Determine the [x, y] coordinate at the center of the cell enclosing the given text.  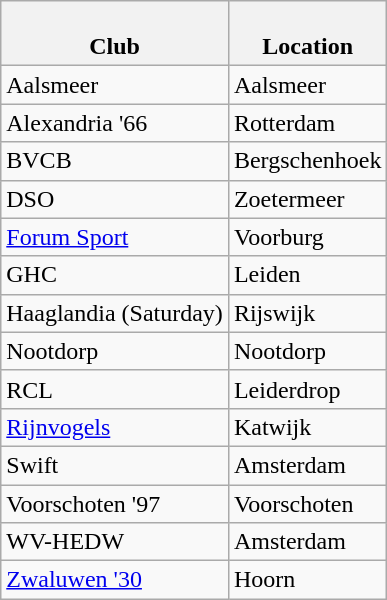
Leiderdrop [308, 389]
BVCB [115, 161]
Leiden [308, 275]
Voorschoten [308, 503]
Club [115, 34]
Hoorn [308, 580]
Rijswijk [308, 313]
Zoetermeer [308, 199]
WV-HEDW [115, 542]
Zwaluwen '30 [115, 580]
Haaglandia (Saturday) [115, 313]
Alexandria '66 [115, 123]
Rijnvogels [115, 427]
Voorschoten '97 [115, 503]
DSO [115, 199]
GHC [115, 275]
Rotterdam [308, 123]
Bergschenhoek [308, 161]
Katwijk [308, 427]
Swift [115, 465]
RCL [115, 389]
Location [308, 34]
Forum Sport [115, 237]
Voorburg [308, 237]
